Provide the (X, Y) coordinate of the cell's center where the given text is located.  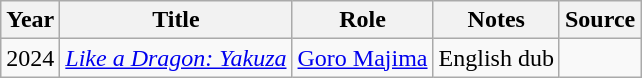
Like a Dragon: Yakuza (176, 58)
Notes (496, 20)
English dub (496, 58)
Role (362, 20)
2024 (30, 58)
Title (176, 20)
Source (600, 20)
Year (30, 20)
Goro Majima (362, 58)
